Determine the (x, y) coordinate at the center of the cell enclosing the given text.  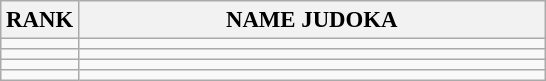
RANK (40, 20)
NAME JUDOKA (312, 20)
